Extract the [X, Y] coordinate from the center of the cell holding the provided text.  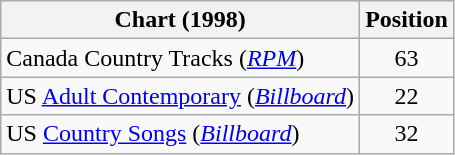
Position [407, 20]
22 [407, 96]
US Adult Contemporary (Billboard) [180, 96]
63 [407, 58]
Canada Country Tracks (RPM) [180, 58]
Chart (1998) [180, 20]
US Country Songs (Billboard) [180, 134]
32 [407, 134]
